Pinpoint the cell where the given text exists, returning its (x, y) midpoint coordinate. 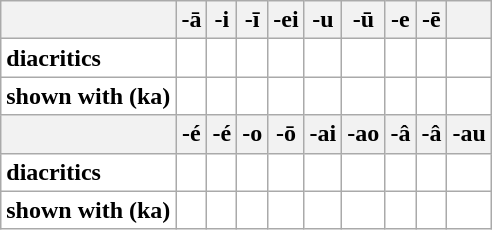
-ei (286, 20)
-ā (192, 20)
-u (323, 20)
-ō (286, 134)
-ai (323, 134)
-i (222, 20)
-ē (432, 20)
-ī (252, 20)
-ū (364, 20)
-o (252, 134)
-e (400, 20)
-au (469, 134)
-ao (364, 134)
